Return the [x, y] coordinate for the center point of the cell that contains the specified text.  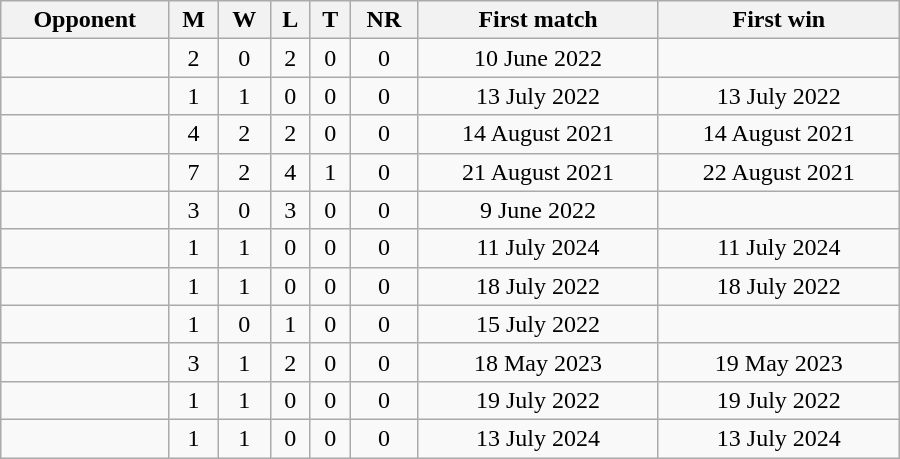
21 August 2021 [538, 172]
10 June 2022 [538, 58]
19 May 2023 [778, 362]
First win [778, 20]
NR [384, 20]
L [290, 20]
18 May 2023 [538, 362]
T [330, 20]
7 [194, 172]
First match [538, 20]
15 July 2022 [538, 324]
22 August 2021 [778, 172]
Opponent [85, 20]
M [194, 20]
W [244, 20]
9 June 2022 [538, 210]
